Provide the [X, Y] coordinate of the cell's center where the given text is located.  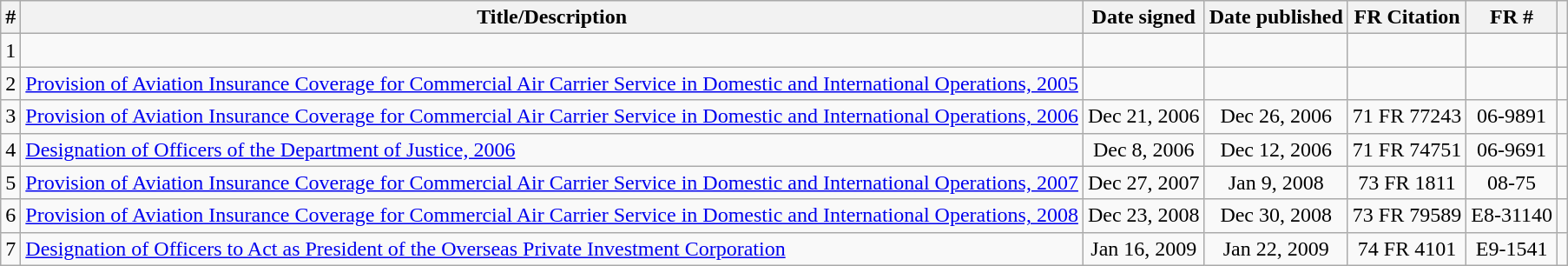
3 [10, 116]
Provision of Aviation Insurance Coverage for Commercial Air Carrier Service in Domestic and International Operations, 2005 [552, 83]
4 [10, 150]
Provision of Aviation Insurance Coverage for Commercial Air Carrier Service in Domestic and International Operations, 2008 [552, 216]
FR # [1512, 17]
Jan 22, 2009 [1276, 249]
Date signed [1143, 17]
73 FR 79589 [1407, 216]
Date published [1276, 17]
06-9691 [1512, 150]
06-9891 [1512, 116]
73 FR 1811 [1407, 183]
Dec 8, 2006 [1143, 150]
# [10, 17]
Dec 27, 2007 [1143, 183]
Designation of Officers to Act as President of the Overseas Private Investment Corporation [552, 249]
Jan 16, 2009 [1143, 249]
71 FR 77243 [1407, 116]
E9-1541 [1512, 249]
Provision of Aviation Insurance Coverage for Commercial Air Carrier Service in Domestic and International Operations, 2006 [552, 116]
Title/Description [552, 17]
E8-31140 [1512, 216]
5 [10, 183]
Designation of Officers of the Department of Justice, 2006 [552, 150]
Dec 23, 2008 [1143, 216]
71 FR 74751 [1407, 150]
74 FR 4101 [1407, 249]
Dec 30, 2008 [1276, 216]
08-75 [1512, 183]
7 [10, 249]
Dec 12, 2006 [1276, 150]
Dec 26, 2006 [1276, 116]
1 [10, 50]
2 [10, 83]
Provision of Aviation Insurance Coverage for Commercial Air Carrier Service in Domestic and International Operations, 2007 [552, 183]
Jan 9, 2008 [1276, 183]
Dec 21, 2006 [1143, 116]
6 [10, 216]
FR Citation [1407, 17]
